Search for the cell housing the specified text and yield its [x, y] center coordinate. 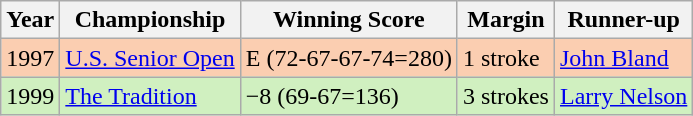
The Tradition [150, 96]
−8 (69-67=136) [348, 96]
Runner-up [623, 20]
John Bland [623, 58]
E (72-67-67-74=280) [348, 58]
1999 [30, 96]
1 stroke [506, 58]
Year [30, 20]
Winning Score [348, 20]
Larry Nelson [623, 96]
U.S. Senior Open [150, 58]
Championship [150, 20]
Margin [506, 20]
3 strokes [506, 96]
1997 [30, 58]
